Pinpoint the cell where the given text exists, returning its (x, y) midpoint coordinate. 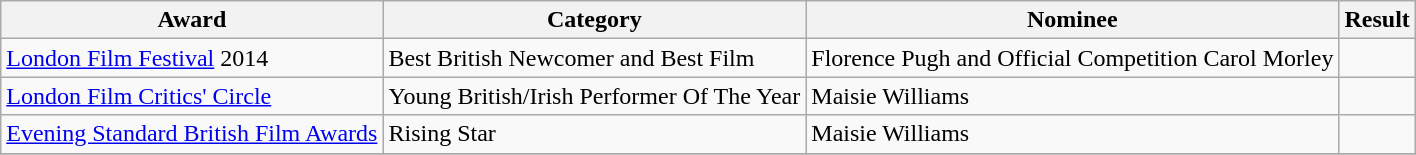
Best British Newcomer and Best Film (594, 58)
Result (1377, 20)
Evening Standard British Film Awards (192, 134)
Nominee (1072, 20)
London Film Festival 2014 (192, 58)
Florence Pugh and Official Competition Carol Morley (1072, 58)
London Film Critics' Circle (192, 96)
Category (594, 20)
Rising Star (594, 134)
Young British/Irish Performer Of The Year (594, 96)
Award (192, 20)
